Determine the (X, Y) coordinate at the center of the cell enclosing the given text.  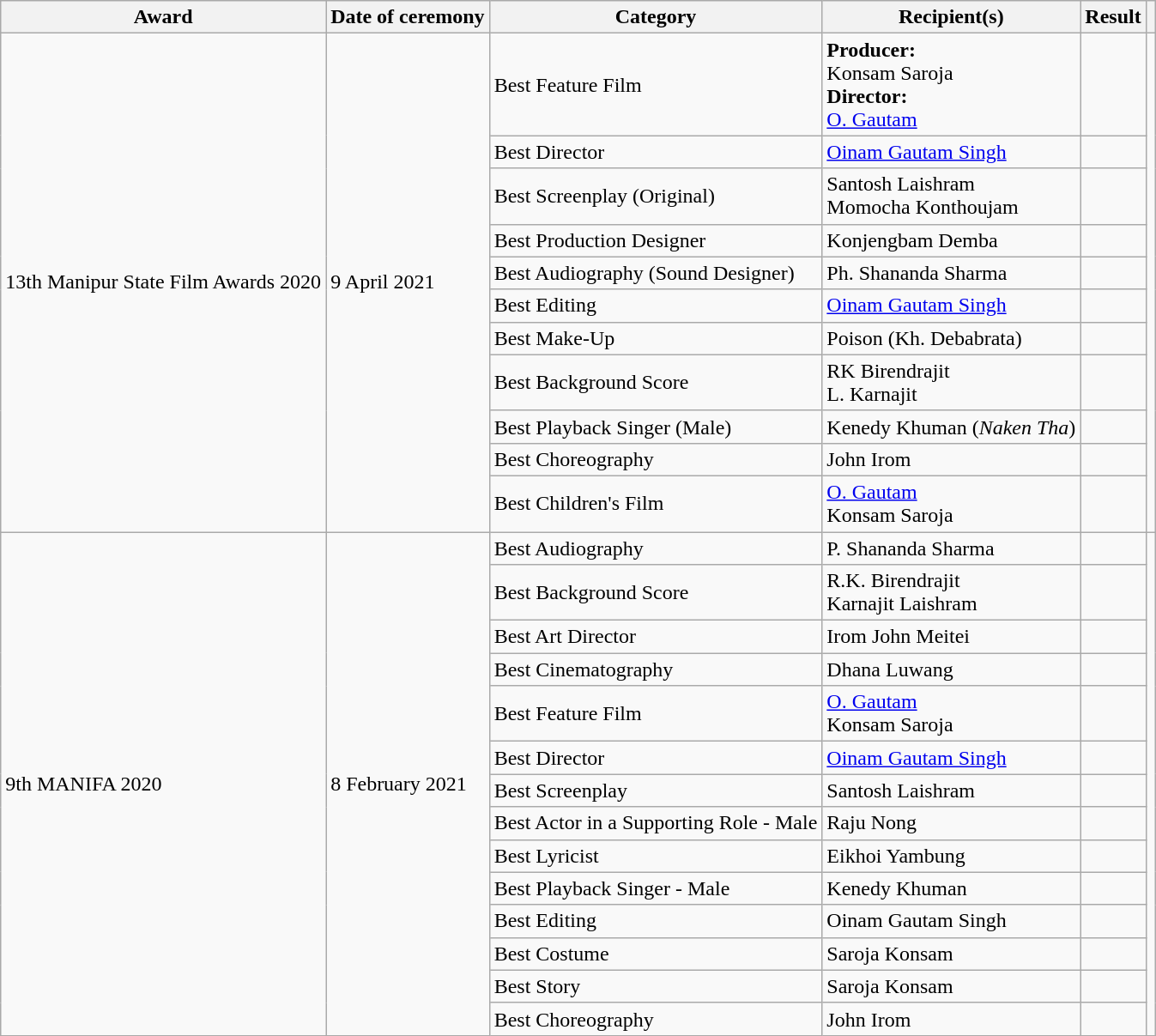
Best Art Director (656, 637)
Best Playback Singer - Male (656, 888)
RK BirendrajitL. Karnajit (951, 383)
Best Cinematography (656, 669)
Best Screenplay (656, 791)
Result (1113, 17)
Award (163, 17)
Ph. Shananda Sharma (951, 273)
9 April 2021 (409, 283)
Best Costume (656, 954)
Producer:Konsam SarojaDirector:O. Gautam (951, 84)
Dhana Luwang (951, 669)
Santosh LaishramMomocha Konthoujam (951, 196)
Kenedy Khuman (951, 888)
13th Manipur State Film Awards 2020 (163, 283)
Best Playback Singer (Male) (656, 427)
Raju Nong (951, 823)
9th MANIFA 2020 (163, 785)
Recipient(s) (951, 17)
8 February 2021 (409, 785)
Best Production Designer (656, 240)
Best Story (656, 986)
R.K. BirendrajitKarnajit Laishram (951, 592)
Category (656, 17)
Best Children's Film (656, 503)
Best Screenplay (Original) (656, 196)
Best Make-Up (656, 338)
Best Audiography (Sound Designer) (656, 273)
Date of ceremony (409, 17)
Santosh Laishram (951, 791)
Poison (Kh. Debabrata) (951, 338)
Best Actor in a Supporting Role - Male (656, 823)
Kenedy Khuman (Naken Tha) (951, 427)
Eikhoi Yambung (951, 856)
Irom John Meitei (951, 637)
Best Audiography (656, 548)
Best Lyricist (656, 856)
P. Shananda Sharma (951, 548)
Konjengbam Demba (951, 240)
